Return [X, Y] of the center of cell containing provided text 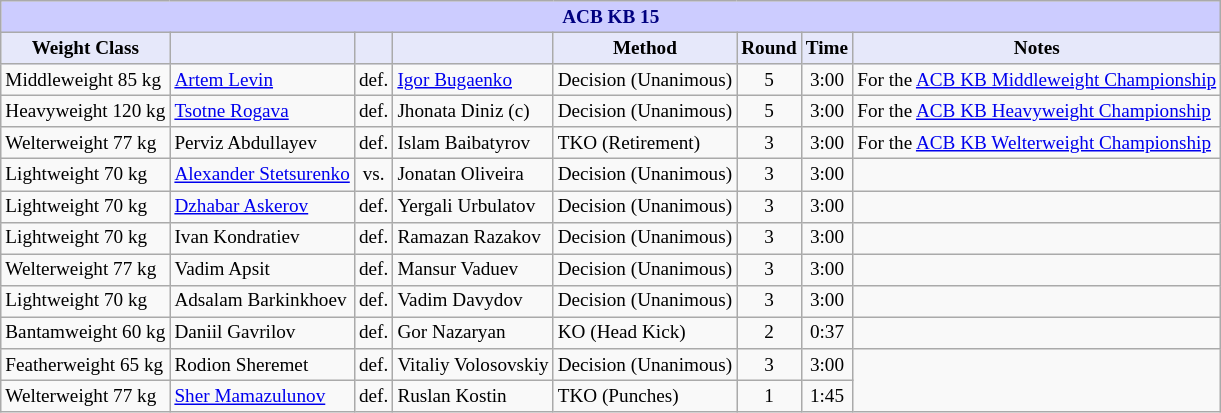
Jonatan Oliveira [473, 175]
Featherweight 65 kg [86, 365]
Sher Mamazulunov [262, 396]
ACB KB 15 [611, 17]
Rodion Sheremet [262, 365]
Islam Baibatyrov [473, 143]
Round [770, 48]
Tsotne Rogava [262, 111]
Vadim Apsit [262, 270]
Igor Bugaenko [473, 80]
Adsalam Barkinkhoev [262, 301]
Middleweight 85 kg [86, 80]
1:45 [826, 396]
For the ACB KB Heavyweight Championship [1037, 111]
Ruslan Kostin [473, 396]
KO (Head Kick) [644, 333]
For the ACB KB Welterweight Championship [1037, 143]
Ramazan Razakov [473, 238]
For the ACB KB Middleweight Championship [1037, 80]
Artem Levin [262, 80]
Daniil Gavrilov [262, 333]
TKO (Punches) [644, 396]
Jhonata Diniz (c) [473, 111]
Method [644, 48]
Time [826, 48]
Weight Class [86, 48]
vs. [373, 175]
Dzhabar Askerov [262, 206]
Heavyweight 120 kg [86, 111]
Ivan Kondratiev [262, 238]
0:37 [826, 333]
1 [770, 396]
Perviz Abdullayev [262, 143]
Vitaliy Volosovskiy [473, 365]
Mansur Vaduev [473, 270]
Gor Nazaryan [473, 333]
Alexander Stetsurenko [262, 175]
Notes [1037, 48]
TKO (Retirement) [644, 143]
2 [770, 333]
Bantamweight 60 kg [86, 333]
Vadim Davydov [473, 301]
Yergali Urbulatov [473, 206]
